Extract the (X, Y) coordinate from the center of the cell holding the provided text.  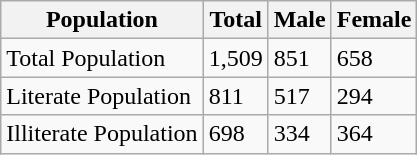
294 (374, 96)
Female (374, 20)
Male (300, 20)
Total Population (102, 58)
811 (236, 96)
658 (374, 58)
1,509 (236, 58)
Illiterate Population (102, 134)
517 (300, 96)
698 (236, 134)
Literate Population (102, 96)
364 (374, 134)
851 (300, 58)
Total (236, 20)
Population (102, 20)
334 (300, 134)
